Find where the given text appears and provide that cell's center as [x, y] coordinate. 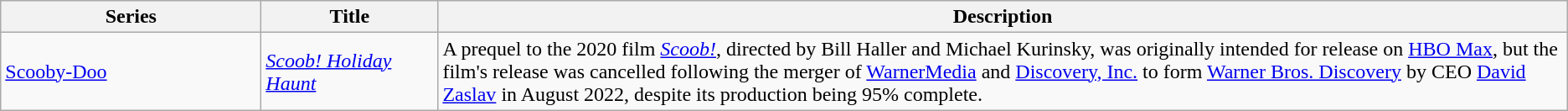
Scoob! Holiday Haunt [350, 71]
Series [131, 17]
Title [350, 17]
Scooby-Doo [131, 71]
Description [1003, 17]
